Output the [X, Y] coordinate of the center of the cell containing the given text.  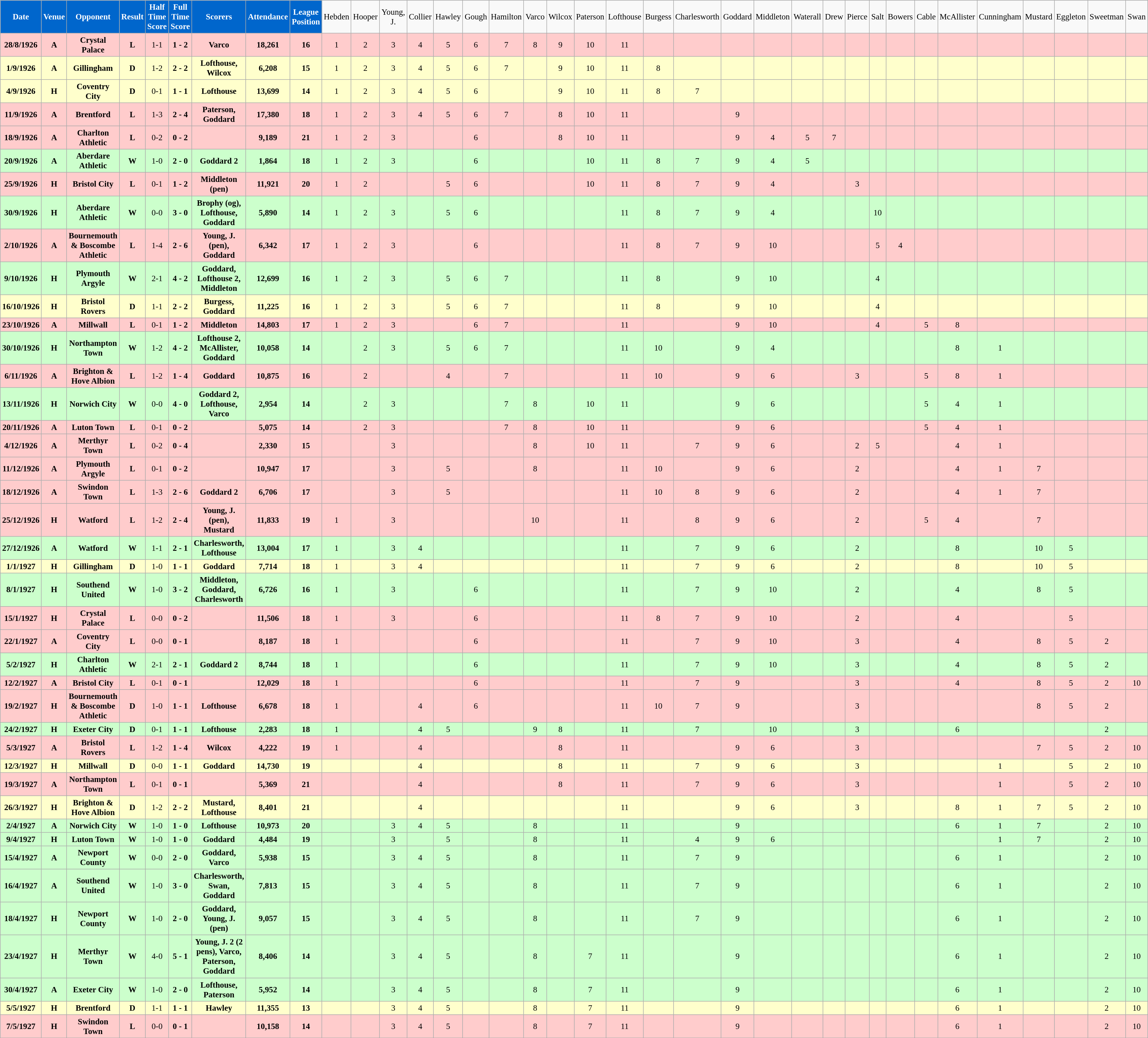
Cable [926, 17]
24/2/1927 [21, 729]
Young, J. 2 (2 pens), Varco, Paterson, Goddard [219, 956]
McAllister [957, 17]
League Position [306, 17]
Hamilton [506, 17]
1/1/1927 [21, 567]
Date [21, 17]
Pierce [857, 17]
Paterson [590, 17]
Result [132, 17]
9/4/1927 [21, 840]
9,057 [268, 919]
19/3/1927 [21, 785]
0 - 4 [181, 446]
30/9/1926 [21, 212]
Lofthouse, Wilcox [219, 68]
4/9/1926 [21, 91]
27/12/1926 [21, 548]
25/12/1926 [21, 520]
23/4/1927 [21, 956]
8,401 [268, 808]
11,921 [268, 184]
8,744 [268, 664]
Middleton (pen) [219, 184]
7,813 [268, 886]
Collier [420, 17]
Paterson, Goddard [219, 114]
2,954 [268, 404]
1/9/1926 [21, 68]
30/4/1927 [21, 989]
Charlesworth, Lofthouse [219, 548]
3 - 2 [181, 590]
13 [306, 1008]
11/12/1926 [21, 469]
7,714 [268, 567]
12/2/1927 [21, 683]
11,355 [268, 1008]
18/4/1927 [21, 919]
Eggleton [1071, 17]
18/9/1926 [21, 138]
18/12/1926 [21, 492]
20/11/1926 [21, 427]
4-0 [157, 956]
Scorers [219, 17]
Burgess [659, 17]
Burgess, Goddard [219, 306]
Young, J. (pen), Mustard [219, 520]
Swan [1136, 17]
Middleton, Goddard, Charlesworth [219, 590]
Cunningham [1000, 17]
5,952 [268, 989]
12,029 [268, 683]
10,947 [268, 469]
Mustard [1039, 17]
10,058 [268, 348]
Brophy (og), Lofthouse, Goddard [219, 212]
Goddard, Lofthouse 2, Middleton [219, 278]
Attendance [268, 17]
14,803 [268, 325]
6/11/1926 [21, 376]
11/9/1926 [21, 114]
8,187 [268, 641]
1-4 [157, 245]
23/10/1926 [21, 325]
16/4/1927 [21, 886]
2,283 [268, 729]
6,678 [268, 706]
15/1/1927 [21, 618]
8/1/1927 [21, 590]
16/10/1926 [21, 306]
5/3/1927 [21, 748]
Goddard, Varco [219, 858]
28/8/1926 [21, 45]
10,875 [268, 376]
Bowers [900, 17]
12/3/1927 [21, 766]
15/4/1927 [21, 858]
5,938 [268, 858]
5,369 [268, 785]
6,342 [268, 245]
Goddard 2, Lofthouse, Varco [219, 404]
25/9/1926 [21, 184]
19/2/1927 [21, 706]
22/1/1927 [21, 641]
13/11/1926 [21, 404]
18,261 [268, 45]
2/4/1927 [21, 826]
5/2/1927 [21, 664]
Salt [878, 17]
Charlesworth, Swan, Goddard [219, 886]
Young, J. [393, 17]
Gough [476, 17]
Half Time Score [157, 17]
8,406 [268, 956]
Lofthouse 2, McAllister, Goddard [219, 348]
Drew [834, 17]
26/3/1927 [21, 808]
Sweetman [1106, 17]
Waterall [807, 17]
Hebden [337, 17]
2/10/1926 [21, 245]
20/9/1926 [21, 161]
6,208 [268, 68]
14,730 [268, 766]
5,075 [268, 427]
13,004 [268, 548]
10,973 [268, 826]
Mustard, Lofthouse [219, 808]
Charlesworth [697, 17]
Hooper [365, 17]
Goddard, Young, J. (pen) [219, 919]
2,330 [268, 446]
9,189 [268, 138]
30/10/1926 [21, 348]
Full Time Score [181, 17]
Opponent [93, 17]
10,158 [268, 1026]
Young, J. (pen), Goddard [219, 245]
4/12/1926 [21, 446]
1,864 [268, 161]
11,833 [268, 520]
7/5/1927 [21, 1026]
6,706 [268, 492]
5/5/1927 [21, 1008]
4 - 0 [181, 404]
5,890 [268, 212]
4,484 [268, 840]
Lofthouse, Paterson [219, 989]
6,726 [268, 590]
5 - 1 [181, 956]
11,225 [268, 306]
9/10/1926 [21, 278]
4,222 [268, 748]
12,699 [268, 278]
13,699 [268, 91]
11,506 [268, 618]
17,380 [268, 114]
Venue [54, 17]
